Find where the given text appears and provide that cell's center as (x, y) coordinate. 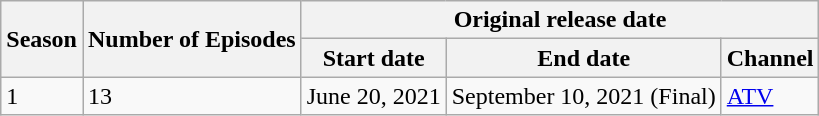
June 20, 2021 (374, 96)
1 (42, 96)
Channel (770, 58)
13 (192, 96)
End date (584, 58)
September 10, 2021 (Final) (584, 96)
Season (42, 39)
Number of Episodes (192, 39)
ATV (770, 96)
Start date (374, 58)
Original release date (560, 20)
